Identify which cell holds the provided text, then report its (X, Y) central coordinate. 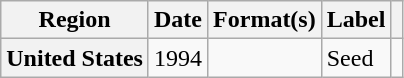
Seed (356, 58)
Date (178, 20)
United States (75, 58)
Label (356, 20)
Region (75, 20)
1994 (178, 58)
Format(s) (265, 20)
